Detect which cell encompasses the target text, then output its [x, y] center coordinate. 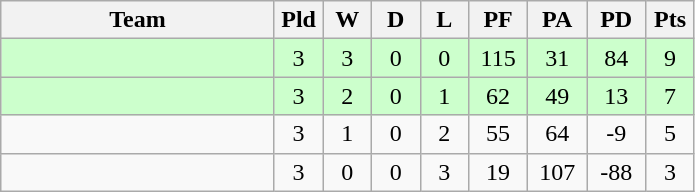
-9 [616, 134]
9 [670, 58]
7 [670, 96]
19 [498, 172]
PA [558, 20]
Pts [670, 20]
107 [558, 172]
D [396, 20]
62 [498, 96]
Pld [298, 20]
W [348, 20]
5 [670, 134]
49 [558, 96]
13 [616, 96]
PF [498, 20]
-88 [616, 172]
PD [616, 20]
84 [616, 58]
Team [138, 20]
31 [558, 58]
L [444, 20]
115 [498, 58]
55 [498, 134]
64 [558, 134]
